Detect which cell encompasses the target text, then output its (x, y) center coordinate. 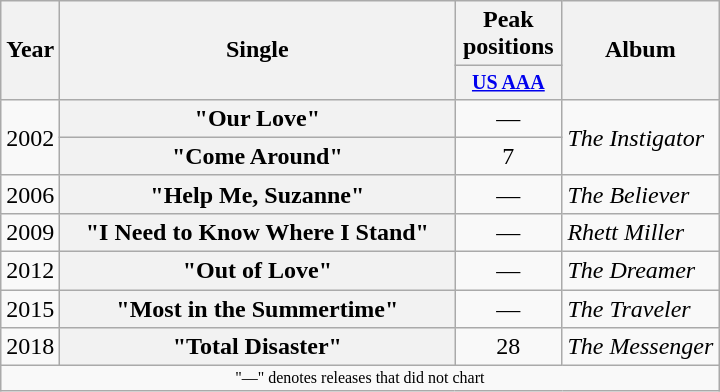
2015 (30, 309)
The Believer (640, 194)
7 (508, 156)
2018 (30, 347)
The Traveler (640, 309)
"I Need to Know Where I Stand" (258, 232)
Album (640, 50)
"Our Love" (258, 118)
US AAA (508, 82)
The Instigator (640, 137)
Year (30, 50)
"—" denotes releases that did not chart (360, 378)
2006 (30, 194)
Single (258, 50)
"Come Around" (258, 156)
2012 (30, 271)
28 (508, 347)
"Most in the Summertime" (258, 309)
The Dreamer (640, 271)
Peak positions (508, 34)
Rhett Miller (640, 232)
2002 (30, 137)
"Help Me, Suzanne" (258, 194)
The Messenger (640, 347)
"Out of Love" (258, 271)
2009 (30, 232)
"Total Disaster" (258, 347)
